Identify which cell holds the provided text, then report its (x, y) central coordinate. 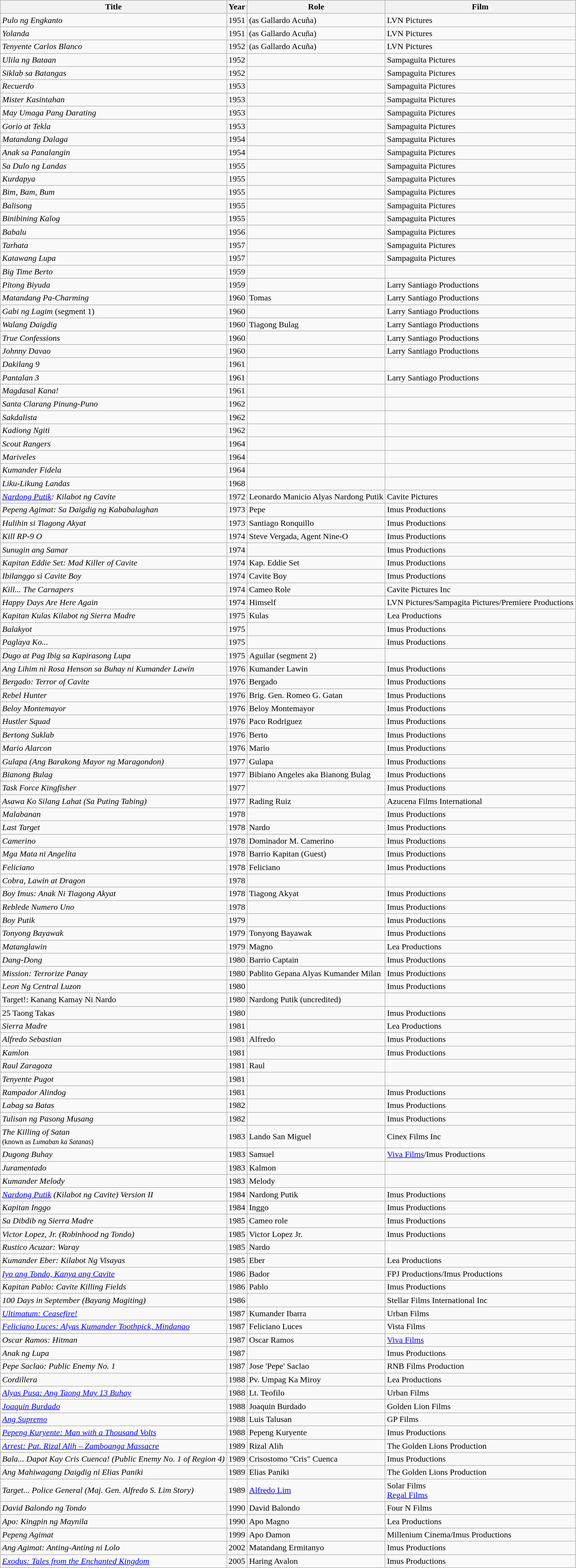
Alfredo Lim (316, 1490)
Viva Films/Imus Productions (480, 1155)
Cinex Films Inc (480, 1136)
Bergado (316, 682)
Bala... Dapat Kay Cris Cuenca! (Public Enemy No. 1 of Region 4) (113, 1459)
Elias Paniki (316, 1472)
Ibilanggo si Cavite Boy (113, 576)
Pepeng Agimat: Sa Daigdig ng Kababalaghan (113, 510)
Gorio at Tekla (113, 126)
Boy Imus: Anak Ni Tiagong Akyat (113, 894)
Cobra, Lawin at Dragon (113, 881)
Inggo (316, 1207)
Paglaya Ko... (113, 642)
Kumander Eber: Kilabot Ng Visayas (113, 1261)
Kumander Lawin (316, 669)
GP Films (480, 1419)
Pepe Saclao: Public Enemy No. 1 (113, 1366)
Reblede Numero Uno (113, 907)
Tenyente Pugot (113, 1079)
Ang Lihim ni Rosa Henson sa Buhay ni Kumander Lawin (113, 669)
Hustler Squad (113, 722)
Target!: Kanang Kamay Ni Nardo (113, 999)
Kill... The Carnapers (113, 589)
Dakilang 9 (113, 364)
Haring Avalon (316, 1561)
Happy Days Are Here Again (113, 603)
Raul (316, 1066)
Paco Rodriguez (316, 722)
Rustico Acuzar: Waray (113, 1247)
Berto (316, 735)
Sunugin ang Samar (113, 549)
Kalmon (316, 1168)
Victor Lopez, Jr. (Robinhood ng Tondo) (113, 1234)
Mission: Terrorize Panay (113, 973)
Victor Lopez Jr. (316, 1234)
Balisong (113, 206)
Himself (316, 603)
Task Force Kingfisher (113, 788)
Alfredo (316, 1039)
Kumander Ibarra (316, 1313)
Brig. Gen. Romeo G. Gatan (316, 695)
Cameo role (316, 1221)
Kulas (316, 616)
Bergado: Terror of Cavite (113, 682)
Mga Mata ni Angelita (113, 854)
Pv. Umpag Ka Miroy (316, 1380)
Pepeng Kuryente (316, 1432)
Tenyente Carlos Blanco (113, 47)
Barrio Captain (316, 960)
Big Time Berto (113, 272)
Alfredo Sebastian (113, 1039)
Sa Dibdib ng Sierra Madre (113, 1221)
Last Target (113, 828)
Solar FilmsRegal Films (480, 1490)
Kill RP-9 O (113, 536)
Aguilar (segment 2) (316, 656)
Johnny Davao (113, 351)
Arrest: Pat. Rizal Alih – Zamboanga Massacre (113, 1446)
Four N Films (480, 1508)
Nardong Putik (316, 1194)
FPJ Productions/Imus Productions (480, 1274)
Pepe (316, 510)
Ang Agimat: Anting-Anting ni Lolo (113, 1548)
Sa Dulo ng Landas (113, 166)
2005 (237, 1561)
The Killing of Satan(known as Lumaban ka Satanas) (113, 1136)
Matanglawin (113, 947)
Liku-Likung Landas (113, 483)
Oscar Ramos: Hitman (113, 1340)
Magno (316, 947)
Iyo ang Tondo, Kanya ang Cavite (113, 1274)
100 Days in September (Bayang Magiting) (113, 1300)
Gulapa (316, 761)
Apo Damon (316, 1535)
David Balondo (316, 1508)
Lt. Teofilo (316, 1393)
Ang Mahiwagang Daigdig ni Elias Paniki (113, 1472)
Dang-Dong (113, 960)
Vista Films (480, 1327)
Dugo at Pag Ibig sa Kapirasong Lupa (113, 656)
True Confessions (113, 338)
Boy Putik (113, 920)
Babalu (113, 232)
1968 (237, 483)
Pablo (316, 1287)
Cavite Boy (316, 576)
Apo Magno (316, 1521)
Pepeng Agimat (113, 1535)
Walang Daigdig (113, 324)
Magdasal Kana! (113, 391)
Hulihin si Tiagong Akyat (113, 523)
Katawang Lupa (113, 258)
Melody (316, 1181)
Steve Vergada, Agent Nine-O (316, 536)
Gabi ng Lagim (segment 1) (113, 311)
Title (113, 7)
25 Taong Takas (113, 1013)
Rebel Hunter (113, 695)
2002 (237, 1548)
Barrio Kapitan (Guest) (316, 854)
Mariveles (113, 457)
Kapitan Eddie Set: Mad Killer of Cavite (113, 563)
Tiagong Bulag (316, 324)
Binibining Kalog (113, 219)
Kumander Fidela (113, 470)
Camerino (113, 841)
Luis Talusan (316, 1419)
Viva Films (480, 1340)
Yolanda (113, 33)
Kamlon (113, 1053)
Cameo Role (316, 589)
1972 (237, 497)
Santa Clarang Pinung-Puno (113, 404)
Exodus: Tales from the Enchanted Kingdom (113, 1561)
Sierra Madre (113, 1026)
Cordillera (113, 1380)
Ultimatum: Ceasefire! (113, 1313)
Rampador Alindog (113, 1092)
Anak ng Lupa (113, 1353)
Bador (316, 1274)
Feliciano Luces: Alyas Kumander Toothpick, Mindanao (113, 1327)
Kumander Melody (113, 1181)
Mario (316, 748)
1999 (237, 1535)
Kapitan Inggo (113, 1207)
Pepeng Kuryente: Man with a Thousand Volts (113, 1432)
Scout Rangers (113, 444)
Bim, Bam, Bum (113, 192)
Cavite Pictures Inc (480, 589)
Rading Ruiz (316, 801)
Cavite Pictures (480, 497)
Recuerdo (113, 86)
1956 (237, 232)
Role (316, 7)
Pablito Gepana Alyas Kumander Milan (316, 973)
Nardong Putik (Kilabot ng Cavite) Version II (113, 1194)
Leon Ng Central Luzon (113, 986)
Oscar Ramos (316, 1340)
Eber (316, 1261)
Santiago Ronquillo (316, 523)
Siklab sa Batangas (113, 73)
LVN Pictures/Sampagita Pictures/Premiere Productions (480, 603)
Leonardo Manicio Alyas Nardong Putik (316, 497)
Year (237, 7)
Azucena Films International (480, 801)
Kapitan Kulas Kilabot ng Sierra Madre (113, 616)
Tulisan ng Pasong Musang (113, 1119)
Matandang Dalaga (113, 139)
Dugong Buhay (113, 1155)
Ang Supremo (113, 1419)
Matandang Pa-Charming (113, 298)
Target... Police General (Maj. Gen. Alfredo S. Lim Story) (113, 1490)
Bianong Bulag (113, 774)
Raul Zaragoza (113, 1066)
Kap. Eddie Set (316, 563)
Samuel (316, 1155)
Matandang Ermitanyo (316, 1548)
Mario Alarcon (113, 748)
RNB Films Production (480, 1366)
Golden Lion Films (480, 1406)
David Balondo ng Tondo (113, 1508)
Kadiong Ngiti (113, 431)
Bertong Suklab (113, 735)
Stellar Films International Inc (480, 1300)
May Umaga Pang Darating (113, 113)
Apo: Kingpin ng Maynila (113, 1521)
Asawa Ko Silang Lahat (Sa Puting Tabing) (113, 801)
Sakdalista (113, 417)
Tomas (316, 298)
Tiagong Akyat (316, 894)
Millenium Cinema/Imus Productions (480, 1535)
Pulo ng Engkanto (113, 20)
Ulila ng Bataan (113, 60)
Gulapa (Ang Barakong Mayor ng Maragondon) (113, 761)
Anak sa Panalangin (113, 152)
Nardong Putik: Kilabot ng Cavite (113, 497)
Pitong Biyuda (113, 285)
Jose 'Pepe' Saclao (316, 1366)
Crisostomo "Cris" Cuenca (316, 1459)
Film (480, 7)
Feliciano Luces (316, 1327)
Rizal Alih (316, 1446)
Mister Kasintahan (113, 99)
Nardong Putik (uncredited) (316, 999)
Malabanan (113, 814)
Alyas Pusa: Ang Taong May 13 Buhay (113, 1393)
Tarhata (113, 245)
Dominador M. Camerino (316, 841)
Lando San Miguel (316, 1136)
Pantalan 3 (113, 377)
Kurdapya (113, 179)
Juramentado (113, 1168)
Kapitan Pablo: Cavite Killing Fields (113, 1287)
Balakyot (113, 629)
Bibiano Angeles aka Bianong Bulag (316, 774)
Labag sa Batas (113, 1105)
